Provide the (x, y) coordinate of the cell's center where the given text is located.  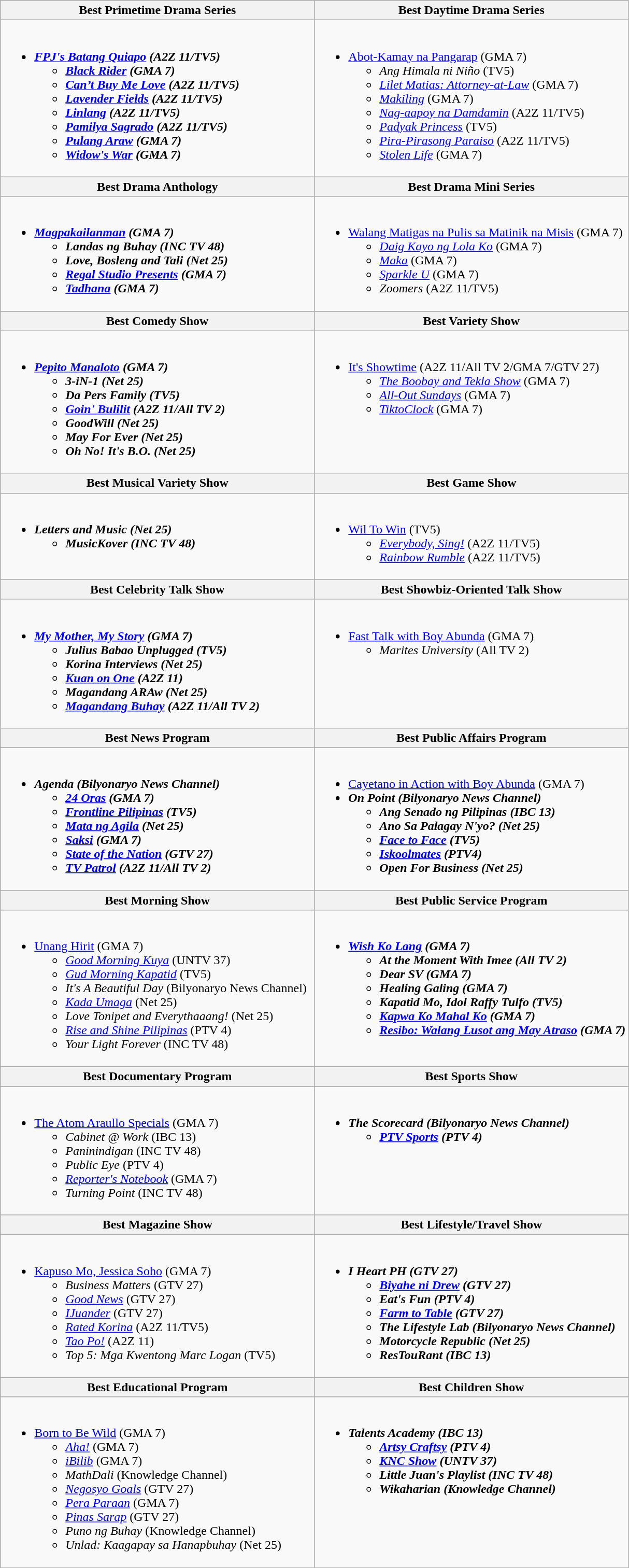
Wil To Win (TV5)Everybody, Sing! (A2Z 11/TV5)Rainbow Rumble (A2Z 11/TV5) (471, 536)
Best Documentary Program (158, 1077)
Best Musical Variety Show (158, 483)
Magpakailanman (GMA 7)Landas ng Buhay (INC TV 48)Love, Bosleng and Tali (Net 25)Regal Studio Presents (GMA 7)Tadhana (GMA 7) (158, 254)
Best Children Show (471, 1387)
Best News Program (158, 738)
Best Public Service Program (471, 900)
Talents Academy (IBC 13)Artsy Craftsy (PTV 4)KNC Show (UNTV 37)Little Juan's Playlist (INC TV 48)Wikaharian (Knowledge Channel) (471, 1482)
Best Public Affairs Program (471, 738)
It's Showtime (A2Z 11/All TV 2/GMA 7/GTV 27)The Boobay and Tekla Show (GMA 7)All-Out Sundays (GMA 7)TiktoClock (GMA 7) (471, 402)
Best Sports Show (471, 1077)
Best Primetime Drama Series (158, 10)
Best Daytime Drama Series (471, 10)
Best Morning Show (158, 900)
The Scorecard (Bilyonaryo News Channel)PTV Sports (PTV 4) (471, 1151)
Best Game Show (471, 483)
Best Comedy Show (158, 321)
Best Lifestyle/Travel Show (471, 1225)
Letters and Music (Net 25)MusicKover (INC TV 48) (158, 536)
Best Drama Mini Series (471, 187)
Best Drama Anthology (158, 187)
Fast Talk with Boy Abunda (GMA 7)Marites University (All TV 2) (471, 663)
Best Variety Show (471, 321)
Best Celebrity Talk Show (158, 589)
Best Magazine Show (158, 1225)
Best Showbiz-Oriented Talk Show (471, 589)
Best Educational Program (158, 1387)
Walang Matigas na Pulis sa Matinik na Misis (GMA 7)Daig Kayo ng Lola Ko (GMA 7)Maka (GMA 7)Sparkle U (GMA 7)Zoomers (A2Z 11/TV5) (471, 254)
